Extract the [x, y] coordinate from the center of the cell holding the provided text.  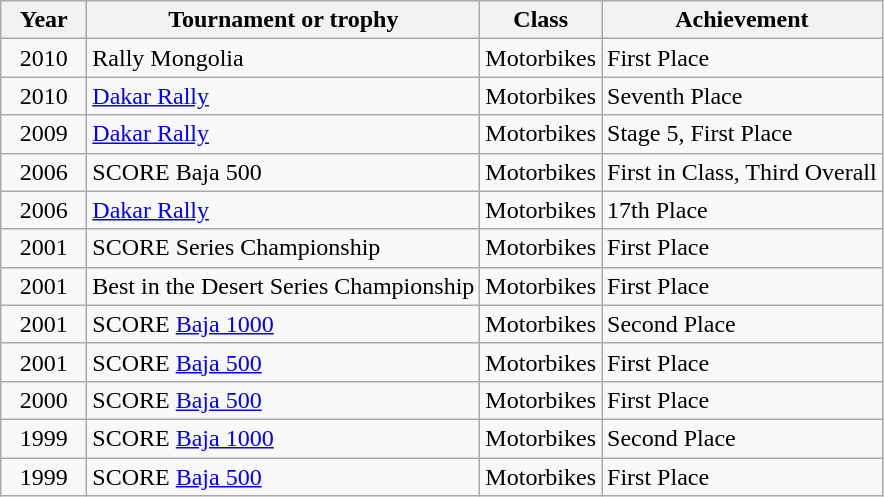
Rally Mongolia [284, 58]
2009 [44, 134]
Year [44, 20]
Seventh Place [742, 96]
Class [541, 20]
Tournament or trophy [284, 20]
2000 [44, 400]
Stage 5, First Place [742, 134]
Achievement [742, 20]
First in Class, Third Overall [742, 172]
SCORE Series Championship [284, 248]
17th Place [742, 210]
Best in the Desert Series Championship [284, 286]
